Determine the (X, Y) coordinate at the center of the cell enclosing the given text.  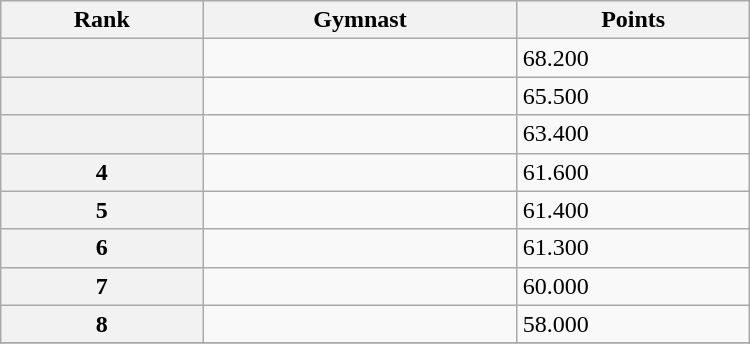
60.000 (633, 286)
6 (102, 248)
4 (102, 172)
61.400 (633, 210)
58.000 (633, 324)
68.200 (633, 58)
63.400 (633, 134)
Points (633, 20)
Gymnast (360, 20)
61.600 (633, 172)
Rank (102, 20)
8 (102, 324)
5 (102, 210)
7 (102, 286)
61.300 (633, 248)
65.500 (633, 96)
